Determine the [x, y] coordinate at the center of the cell enclosing the given text.  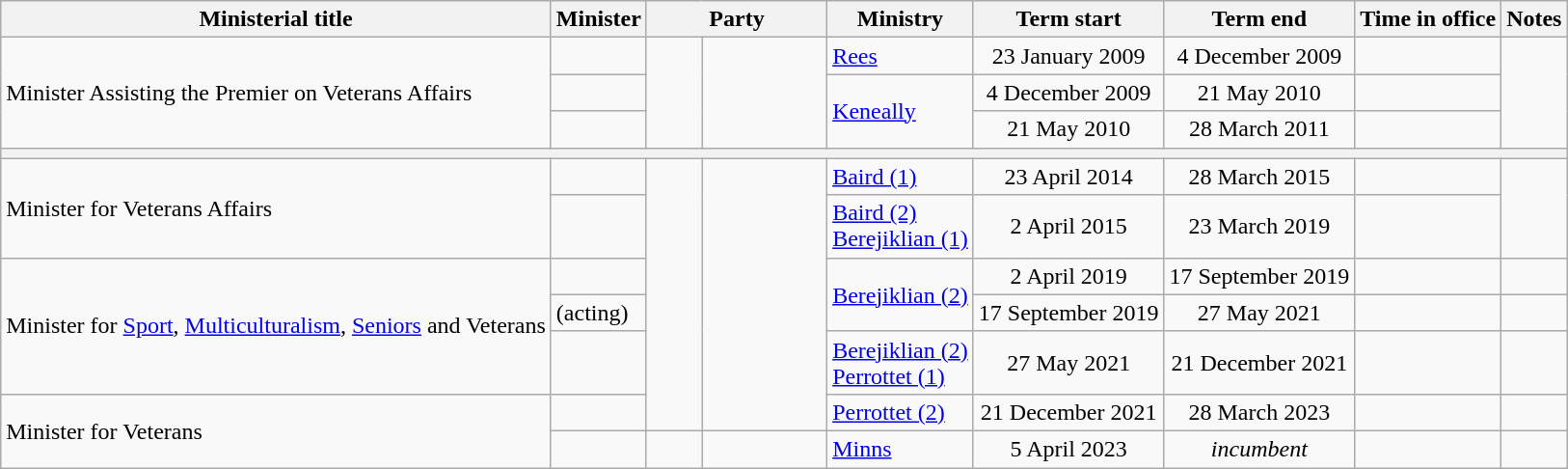
23 April 2014 [1068, 177]
Minister for Veterans [276, 430]
28 March 2011 [1259, 129]
2 April 2019 [1068, 276]
Ministry [901, 19]
Ministerial title [276, 19]
Minns [901, 449]
Berejiklian (2) [901, 294]
(acting) [598, 313]
23 March 2019 [1259, 226]
Minister for Sport, Multiculturalism, Seniors and Veterans [276, 326]
Keneally [901, 111]
Time in office [1428, 19]
28 March 2023 [1259, 412]
28 March 2015 [1259, 177]
Minister Assisting the Premier on Veterans Affairs [276, 93]
Baird (1) [901, 177]
Baird (2)Berejiklian (1) [901, 226]
Rees [901, 56]
incumbent [1259, 449]
Berejiklian (2)Perrottet (1) [901, 363]
Notes [1534, 19]
23 January 2009 [1068, 56]
Minister [598, 19]
5 April 2023 [1068, 449]
Party [737, 19]
Term start [1068, 19]
Minister for Veterans Affairs [276, 208]
2 April 2015 [1068, 226]
Perrottet (2) [901, 412]
Term end [1259, 19]
